Locate the cell with the specified text and output its (X, Y) center coordinate. 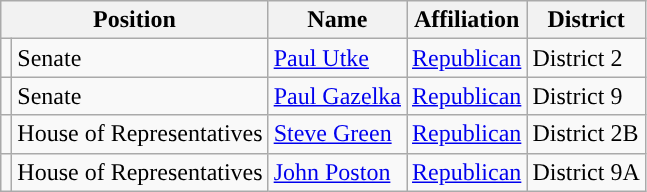
Steve Green (337, 134)
Position (134, 20)
Paul Gazelka (337, 96)
Affiliation (466, 20)
Name (337, 20)
District 2B (586, 134)
John Poston (337, 172)
District 2 (586, 58)
District 9 (586, 96)
District 9A (586, 172)
Paul Utke (337, 58)
District (586, 20)
